Scan for the cell matching the given text and deliver its [x, y] coordinate at center. 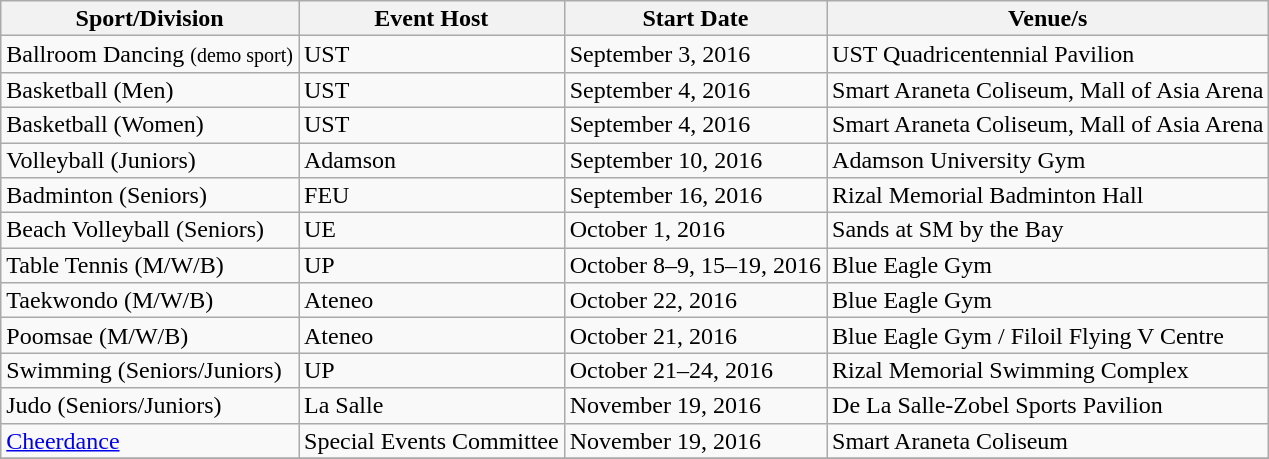
Poomsae (M/W/B) [150, 336]
FEU [431, 196]
UST Quadricentennial Pavilion [1048, 54]
Blue Eagle Gym / Filoil Flying V Centre [1048, 336]
Swimming (Seniors/Juniors) [150, 370]
Judo (Seniors/Juniors) [150, 406]
Ballroom Dancing (demo sport) [150, 54]
La Salle [431, 406]
Basketball (Men) [150, 90]
Sands at SM by the Bay [1048, 230]
Sport/Division [150, 18]
UE [431, 230]
October 8–9, 15–19, 2016 [695, 266]
Smart Araneta Coliseum [1048, 440]
Rizal Memorial Badminton Hall [1048, 196]
Rizal Memorial Swimming Complex [1048, 370]
October 22, 2016 [695, 300]
Special Events Committee [431, 440]
Venue/s [1048, 18]
Volleyball (Juniors) [150, 160]
October 1, 2016 [695, 230]
Badminton (Seniors) [150, 196]
De La Salle-Zobel Sports Pavilion [1048, 406]
Table Tennis (M/W/B) [150, 266]
Adamson University Gym [1048, 160]
Basketball (Women) [150, 124]
Cheerdance [150, 440]
September 10, 2016 [695, 160]
Adamson [431, 160]
October 21, 2016 [695, 336]
Taekwondo (M/W/B) [150, 300]
Beach Volleyball (Seniors) [150, 230]
October 21–24, 2016 [695, 370]
Event Host [431, 18]
September 16, 2016 [695, 196]
September 3, 2016 [695, 54]
Start Date [695, 18]
